Determine the [x, y] coordinate at the center of the cell enclosing the given text.  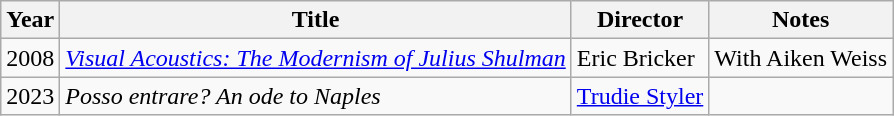
Year [30, 20]
With Aiken Weiss [801, 58]
Visual Acoustics: The Modernism of Julius Shulman [316, 58]
Posso entrare? An ode to Naples [316, 96]
Director [640, 20]
Eric Bricker [640, 58]
2023 [30, 96]
2008 [30, 58]
Notes [801, 20]
Trudie Styler [640, 96]
Title [316, 20]
